Capture the cell that displays the provided text and extract its (X, Y) central coordinate. 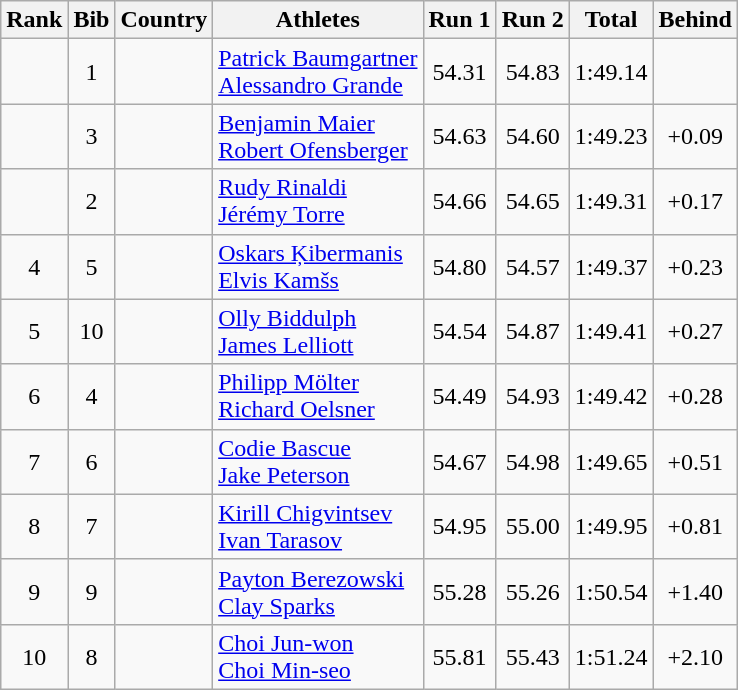
Benjamin MaierRobert Ofensberger (318, 136)
1:49.14 (611, 72)
54.95 (460, 526)
54.31 (460, 72)
Payton BerezowskiClay Sparks (318, 592)
+0.17 (695, 202)
54.49 (460, 396)
2 (92, 202)
1:49.65 (611, 462)
54.98 (532, 462)
54.60 (532, 136)
Oskars ĶibermanisElvis Kamšs (318, 266)
Country (164, 20)
Total (611, 20)
+0.81 (695, 526)
Run 1 (460, 20)
54.80 (460, 266)
54.57 (532, 266)
Behind (695, 20)
55.43 (532, 656)
Olly BiddulphJames Lelliott (318, 332)
55.26 (532, 592)
Choi Jun-wonChoi Min-seo (318, 656)
+2.10 (695, 656)
54.54 (460, 332)
54.66 (460, 202)
55.28 (460, 592)
Codie BascueJake Peterson (318, 462)
3 (92, 136)
Run 2 (532, 20)
+0.27 (695, 332)
54.63 (460, 136)
Rank (34, 20)
+0.09 (695, 136)
54.93 (532, 396)
Athletes (318, 20)
+0.28 (695, 396)
+1.40 (695, 592)
Rudy RinaldiJérémy Torre (318, 202)
1:49.31 (611, 202)
55.81 (460, 656)
1:50.54 (611, 592)
1:49.41 (611, 332)
Patrick BaumgartnerAlessandro Grande (318, 72)
1 (92, 72)
1:51.24 (611, 656)
1:49.95 (611, 526)
Philipp MölterRichard Oelsner (318, 396)
1:49.23 (611, 136)
55.00 (532, 526)
1:49.42 (611, 396)
54.83 (532, 72)
54.65 (532, 202)
+0.51 (695, 462)
54.87 (532, 332)
1:49.37 (611, 266)
+0.23 (695, 266)
Kirill ChigvintsevIvan Tarasov (318, 526)
Bib (92, 20)
54.67 (460, 462)
